Determine the (X, Y) coordinate at the center of the cell enclosing the given text.  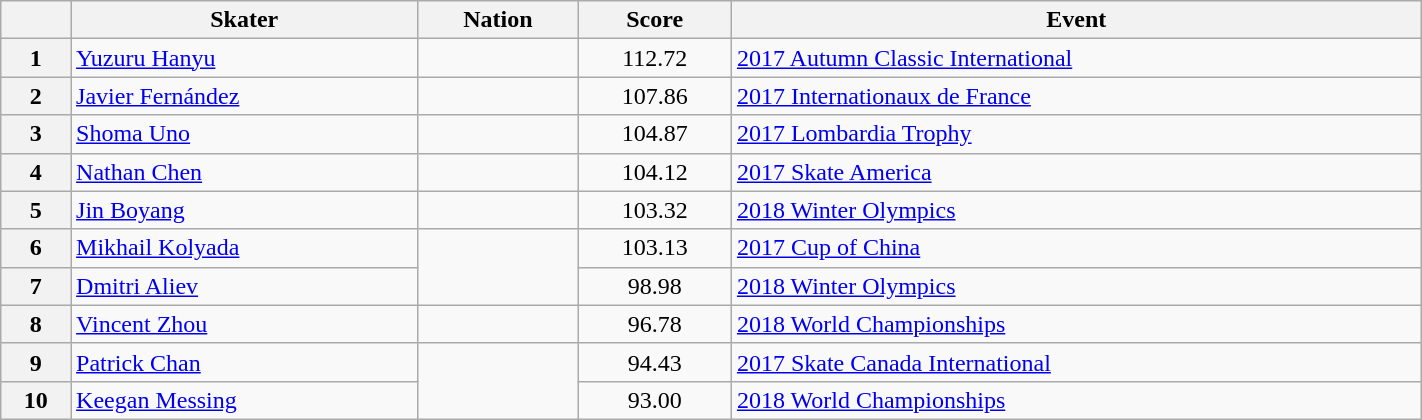
2 (36, 96)
10 (36, 400)
Mikhail Kolyada (244, 248)
Skater (244, 20)
93.00 (654, 400)
103.32 (654, 210)
7 (36, 286)
1 (36, 58)
Shoma Uno (244, 134)
104.12 (654, 172)
2017 Skate America (1076, 172)
Jin Boyang (244, 210)
2017 Skate Canada International (1076, 362)
3 (36, 134)
Yuzuru Hanyu (244, 58)
2017 Cup of China (1076, 248)
6 (36, 248)
Score (654, 20)
96.78 (654, 324)
112.72 (654, 58)
2017 Lombardia Trophy (1076, 134)
98.98 (654, 286)
Nathan Chen (244, 172)
Patrick Chan (244, 362)
Javier Fernández (244, 96)
103.13 (654, 248)
9 (36, 362)
Dmitri Aliev (244, 286)
Event (1076, 20)
Nation (498, 20)
Keegan Messing (244, 400)
8 (36, 324)
2017 Autumn Classic International (1076, 58)
107.86 (654, 96)
5 (36, 210)
104.87 (654, 134)
94.43 (654, 362)
4 (36, 172)
2017 Internationaux de France (1076, 96)
Vincent Zhou (244, 324)
